Detect which cell encompasses the target text, then output its (x, y) center coordinate. 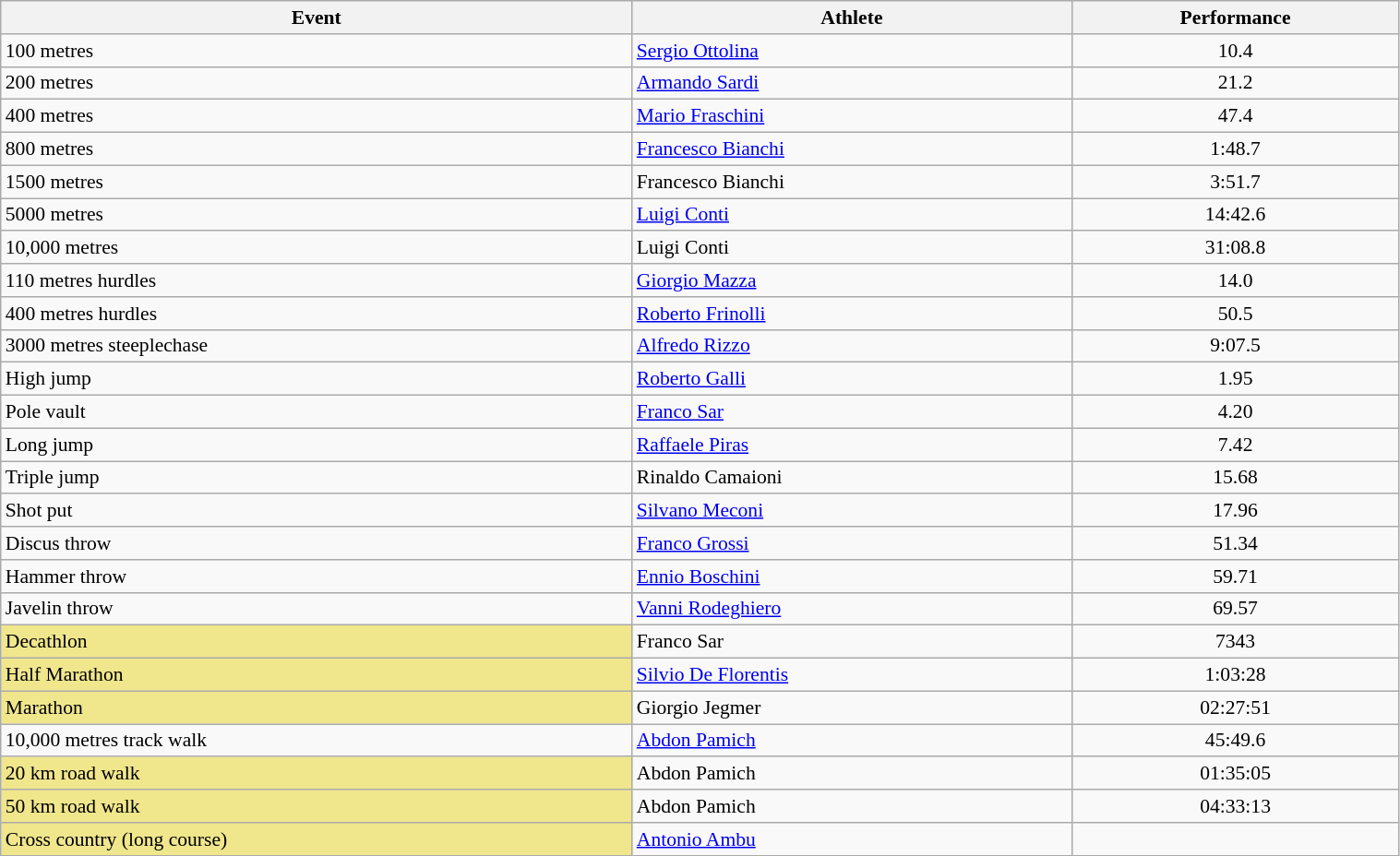
Event (317, 18)
Vanni Rodeghiero (852, 609)
200 metres (317, 83)
21.2 (1235, 83)
Giorgio Mazza (852, 280)
Mario Fraschini (852, 116)
1500 metres (317, 182)
Roberto Galli (852, 379)
04:33:13 (1235, 806)
10.4 (1235, 51)
Giorgio Jegmer (852, 707)
Pole vault (317, 412)
02:27:51 (1235, 707)
51.34 (1235, 543)
14:42.6 (1235, 215)
10,000 metres (317, 248)
Alfredo Rizzo (852, 346)
1:48.7 (1235, 149)
Shot put (317, 511)
Franco Grossi (852, 543)
100 metres (317, 51)
Performance (1235, 18)
Armando Sardi (852, 83)
Hammer throw (317, 577)
Discus throw (317, 543)
7.42 (1235, 445)
3000 metres steeplechase (317, 346)
Triple jump (317, 478)
45:49.6 (1235, 741)
Silvano Meconi (852, 511)
01:35:05 (1235, 774)
Antonio Ambu (852, 839)
Long jump (317, 445)
Javelin throw (317, 609)
69.57 (1235, 609)
Ennio Boschini (852, 577)
3:51.7 (1235, 182)
4.20 (1235, 412)
31:08.8 (1235, 248)
50 km road walk (317, 806)
Raffaele Piras (852, 445)
1:03:28 (1235, 675)
14.0 (1235, 280)
7343 (1235, 642)
Marathon (317, 707)
59.71 (1235, 577)
Athlete (852, 18)
Silvio De Florentis (852, 675)
17.96 (1235, 511)
Rinaldo Camaioni (852, 478)
High jump (317, 379)
400 metres hurdles (317, 314)
1.95 (1235, 379)
10,000 metres track walk (317, 741)
15.68 (1235, 478)
50.5 (1235, 314)
110 metres hurdles (317, 280)
Half Marathon (317, 675)
Roberto Frinolli (852, 314)
400 metres (317, 116)
800 metres (317, 149)
20 km road walk (317, 774)
Decathlon (317, 642)
47.4 (1235, 116)
Cross country (long course) (317, 839)
Sergio Ottolina (852, 51)
9:07.5 (1235, 346)
5000 metres (317, 215)
